Return the (x, y) coordinate for the center point of the cell that contains the specified text.  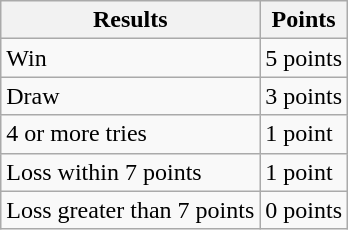
0 points (304, 210)
Draw (130, 96)
5 points (304, 58)
Results (130, 20)
3 points (304, 96)
Loss greater than 7 points (130, 210)
Win (130, 58)
4 or more tries (130, 134)
Points (304, 20)
Loss within 7 points (130, 172)
